Provide the [x, y] coordinate of the cell's center where the given text is located.  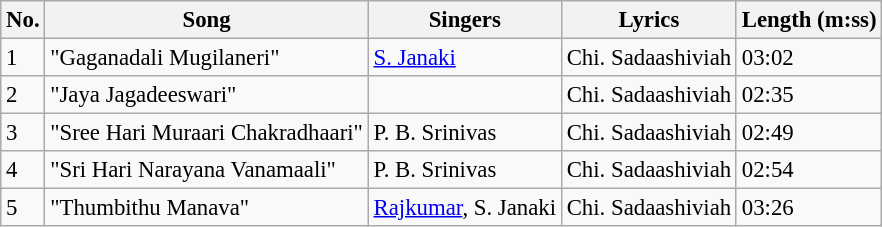
03:26 [808, 208]
5 [23, 208]
"Gaganadali Mugilaneri" [206, 58]
02:49 [808, 133]
4 [23, 170]
02:54 [808, 170]
"Thumbithu Manava" [206, 208]
S. Janaki [464, 58]
02:35 [808, 95]
Lyrics [648, 20]
"Sree Hari Muraari Chakradhaari" [206, 133]
"Jaya Jagadeeswari" [206, 95]
No. [23, 20]
1 [23, 58]
03:02 [808, 58]
Song [206, 20]
2 [23, 95]
Rajkumar, S. Janaki [464, 208]
3 [23, 133]
Singers [464, 20]
Length (m:ss) [808, 20]
"Sri Hari Narayana Vanamaali" [206, 170]
